From the cell containing the given text, extract its center point as [x, y] coordinate. 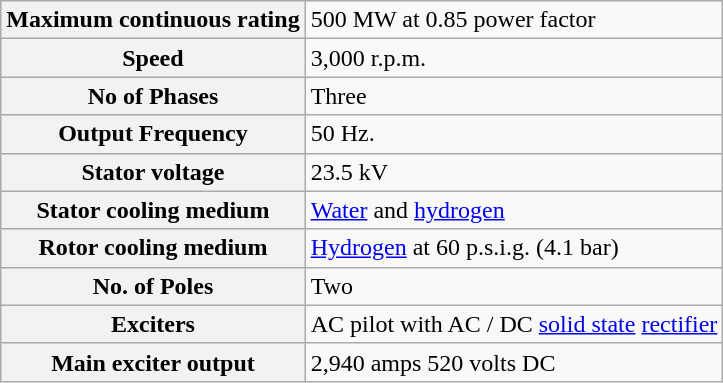
Stator voltage [153, 172]
Three [514, 96]
23.5 kV [514, 172]
AC pilot with AC / DC solid state rectifier [514, 324]
Exciters [153, 324]
2,940 amps 520 volts DC [514, 362]
No of Phases [153, 96]
Hydrogen at 60 p.s.i.g. (4.1 bar) [514, 248]
500 MW at 0.85 power factor [514, 20]
Speed [153, 58]
Rotor cooling medium [153, 248]
Output Frequency [153, 134]
Maximum continuous rating [153, 20]
Main exciter output [153, 362]
3,000 r.p.m. [514, 58]
Stator cooling medium [153, 210]
50 Hz. [514, 134]
No. of Poles [153, 286]
Two [514, 286]
Water and hydrogen [514, 210]
